Pinpoint the cell where the given text exists, returning its (x, y) midpoint coordinate. 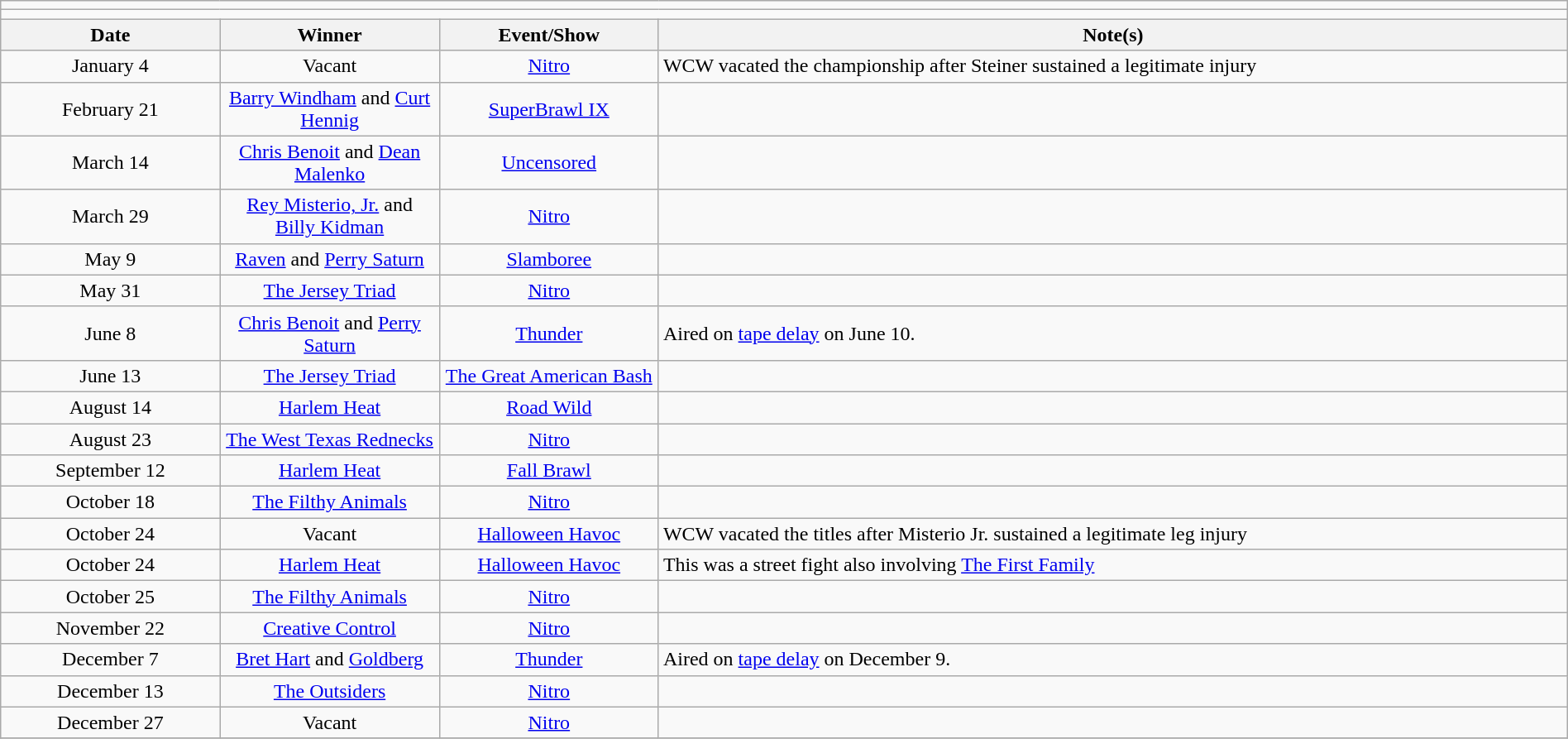
SuperBrawl IX (549, 109)
Fall Brawl (549, 471)
Barry Windham and Curt Hennig (329, 109)
October 25 (111, 597)
Raven and Perry Saturn (329, 259)
Event/Show (549, 35)
August 23 (111, 439)
December 7 (111, 660)
The Outsiders (329, 691)
Aired on tape delay on June 10. (1113, 333)
WCW vacated the championship after Steiner sustained a legitimate injury (1113, 66)
Road Wild (549, 407)
December 13 (111, 691)
May 31 (111, 290)
March 14 (111, 162)
June 13 (111, 376)
June 8 (111, 333)
Aired on tape delay on December 9. (1113, 660)
Winner (329, 35)
December 27 (111, 722)
WCW vacated the titles after Misterio Jr. sustained a legitimate leg injury (1113, 534)
Slamboree (549, 259)
Note(s) (1113, 35)
May 9 (111, 259)
January 4 (111, 66)
October 18 (111, 502)
September 12 (111, 471)
Rey Misterio, Jr. and Billy Kidman (329, 217)
This was a street fight also involving The First Family (1113, 565)
Creative Control (329, 628)
August 14 (111, 407)
February 21 (111, 109)
The West Texas Rednecks (329, 439)
November 22 (111, 628)
March 29 (111, 217)
Uncensored (549, 162)
Bret Hart and Goldberg (329, 660)
Chris Benoit and Perry Saturn (329, 333)
The Great American Bash (549, 376)
Date (111, 35)
Chris Benoit and Dean Malenko (329, 162)
